From the cell containing the given text, extract its center point as (x, y) coordinate. 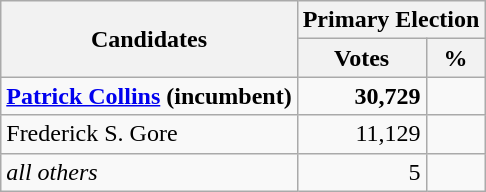
all others (149, 172)
Primary Election (391, 20)
5 (362, 172)
Patrick Collins (incumbent) (149, 96)
30,729 (362, 96)
% (456, 58)
Frederick S. Gore (149, 134)
Votes (362, 58)
11,129 (362, 134)
Candidates (149, 39)
